Capture the cell that displays the provided text and extract its (X, Y) central coordinate. 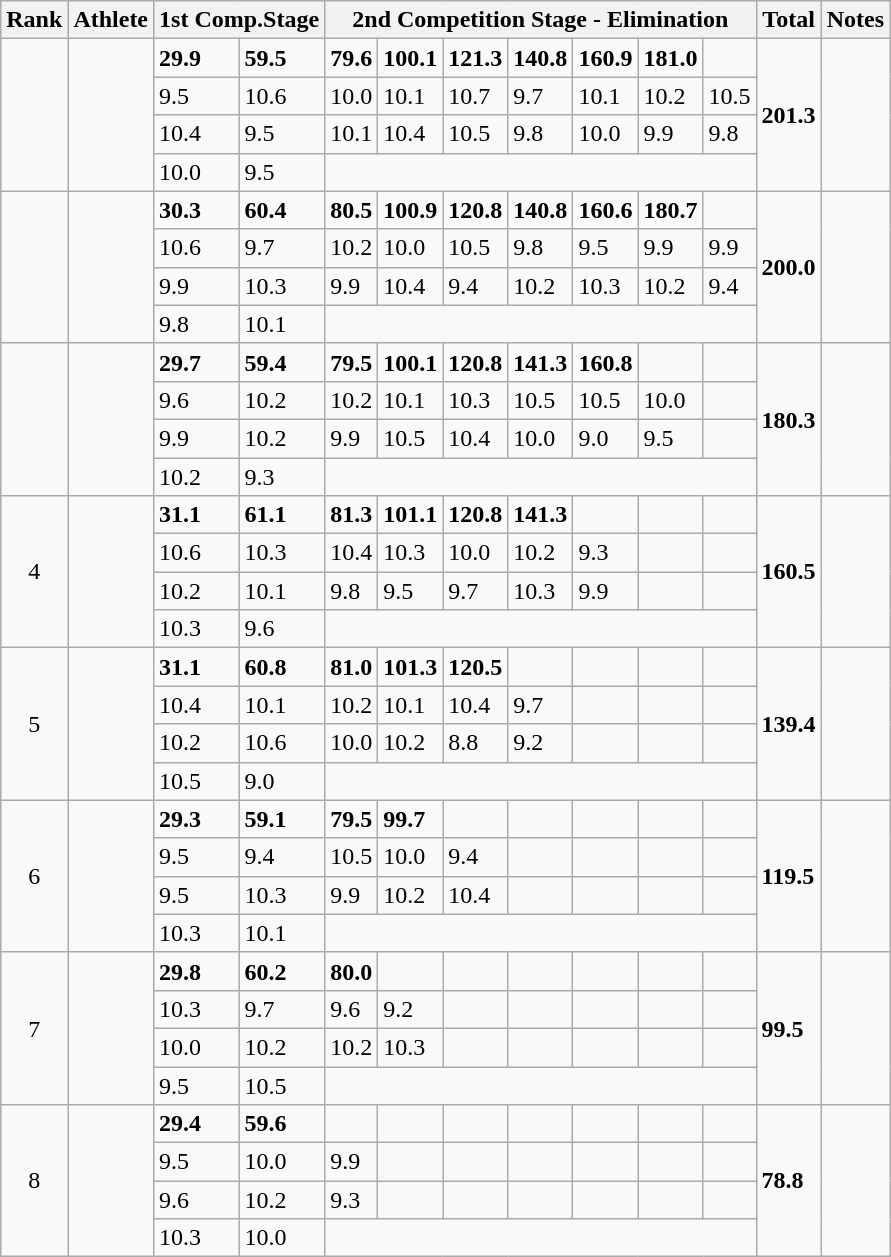
60.4 (282, 210)
61.1 (282, 515)
120.5 (476, 667)
59.5 (282, 58)
29.3 (197, 819)
201.3 (788, 115)
Rank (34, 20)
29.9 (197, 58)
59.6 (282, 1124)
101.3 (410, 667)
180.7 (670, 210)
30.3 (197, 210)
200.0 (788, 267)
1st Comp.Stage (240, 20)
78.8 (788, 1181)
59.1 (282, 819)
160.9 (606, 58)
160.6 (606, 210)
29.8 (197, 971)
29.7 (197, 362)
60.2 (282, 971)
121.3 (476, 58)
139.4 (788, 724)
6 (34, 876)
7 (34, 1028)
101.1 (410, 515)
29.4 (197, 1124)
8 (34, 1181)
Total (788, 20)
80.5 (352, 210)
5 (34, 724)
Athlete (111, 20)
59.4 (282, 362)
180.3 (788, 419)
2nd Competition Stage - Elimination (540, 20)
8.8 (476, 743)
99.7 (410, 819)
79.6 (352, 58)
181.0 (670, 58)
100.9 (410, 210)
80.0 (352, 971)
119.5 (788, 876)
81.3 (352, 515)
160.5 (788, 572)
160.8 (606, 362)
99.5 (788, 1028)
4 (34, 572)
81.0 (352, 667)
10.7 (476, 96)
Notes (855, 20)
60.8 (282, 667)
